Detect which cell encompasses the target text, then output its (x, y) center coordinate. 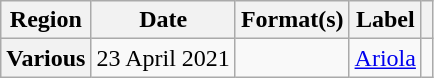
Ariola (385, 58)
Date (163, 20)
23 April 2021 (163, 58)
Label (385, 20)
Various (46, 58)
Format(s) (292, 20)
Region (46, 20)
